Pinpoint the cell where the given text exists, returning its [X, Y] midpoint coordinate. 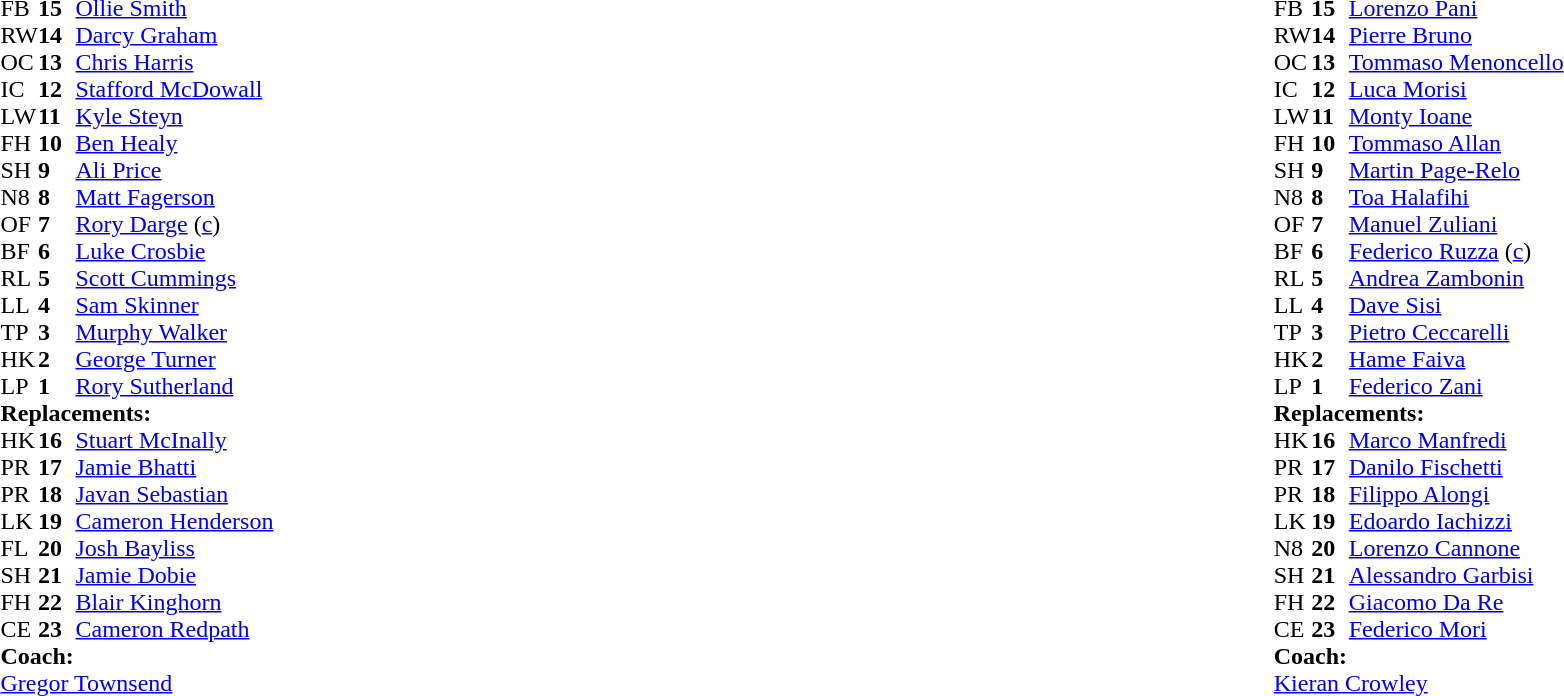
Luke Crosbie [175, 252]
Luca Morisi [1456, 90]
Jamie Bhatti [175, 468]
Hame Faiva [1456, 360]
Rory Sutherland [175, 386]
Chris Harris [175, 62]
Filippo Alongi [1456, 494]
Andrea Zambonin [1456, 278]
George Turner [175, 360]
Manuel Zuliani [1456, 224]
Matt Fagerson [175, 198]
Stafford McDowall [175, 90]
Sam Skinner [175, 306]
Pietro Ceccarelli [1456, 332]
Monty Ioane [1456, 116]
Rory Darge (c) [175, 224]
Scott Cummings [175, 278]
Federico Ruzza (c) [1456, 252]
Dave Sisi [1456, 306]
Murphy Walker [175, 332]
Ben Healy [175, 144]
Cameron Henderson [175, 522]
Edoardo Iachizzi [1456, 522]
Cameron Redpath [175, 630]
Tommaso Menoncello [1456, 62]
Javan Sebastian [175, 494]
Darcy Graham [175, 36]
Stuart McInally [175, 440]
FL [19, 548]
Martin Page-Relo [1456, 170]
Giacomo Da Re [1456, 602]
Jamie Dobie [175, 576]
Federico Zani [1456, 386]
Federico Mori [1456, 630]
Alessandro Garbisi [1456, 576]
Danilo Fischetti [1456, 468]
Pierre Bruno [1456, 36]
Kyle Steyn [175, 116]
Ali Price [175, 170]
Tommaso Allan [1456, 144]
Marco Manfredi [1456, 440]
Toa Halafihi [1456, 198]
Blair Kinghorn [175, 602]
Lorenzo Cannone [1456, 548]
Josh Bayliss [175, 548]
